Identify which cell holds the provided text, then report its [X, Y] central coordinate. 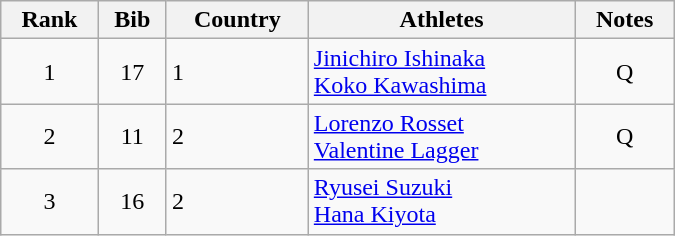
Lorenzo RossetValentine Lagger [442, 136]
Notes [624, 20]
Bib [132, 20]
Rank [50, 20]
Ryusei SuzukiHana Kiyota [442, 202]
Jinichiro IshinakaKoko Kawashima [442, 72]
11 [132, 136]
Athletes [442, 20]
Country [237, 20]
17 [132, 72]
16 [132, 202]
3 [50, 202]
